Pinpoint the cell where the given text exists, returning its [X, Y] midpoint coordinate. 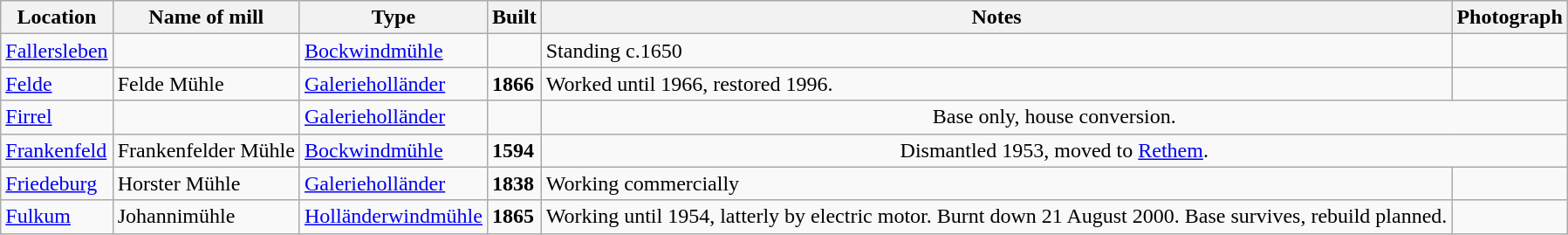
Fulkum [57, 217]
Holländerwindmühle [393, 217]
Base only, house conversion. [1054, 117]
1865 [514, 217]
Standing c.1650 [996, 51]
Felde Mühle [206, 84]
Dismantled 1953, moved to Rethem. [1054, 150]
Friedeburg [57, 183]
Johannimühle [206, 217]
Worked until 1966, restored 1996. [996, 84]
Horster Mühle [206, 183]
Built [514, 17]
Name of mill [206, 17]
Notes [996, 17]
1594 [514, 150]
Working commercially [996, 183]
1838 [514, 183]
Frankenfeld [57, 150]
Frankenfelder Mühle [206, 150]
1866 [514, 84]
Type [393, 17]
Location [57, 17]
Fallersleben [57, 51]
Felde [57, 84]
Working until 1954, latterly by electric motor. Burnt down 21 August 2000. Base survives, rebuild planned. [996, 217]
Photograph [1510, 17]
Firrel [57, 117]
